Search for the cell housing the specified text and yield its (x, y) center coordinate. 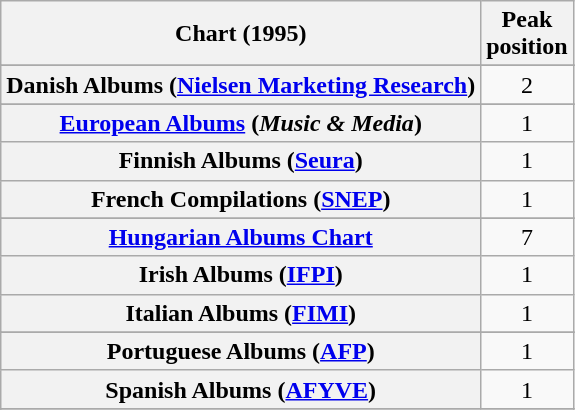
2 (527, 85)
Spanish Albums (AFYVE) (241, 389)
Portuguese Albums (AFP) (241, 351)
Danish Albums (Nielsen Marketing Research) (241, 85)
Finnish Albums (Seura) (241, 161)
Irish Albums (IFPI) (241, 275)
European Albums (Music & Media) (241, 123)
Italian Albums (FIMI) (241, 313)
Peakposition (527, 34)
French Compilations (SNEP) (241, 199)
7 (527, 237)
Chart (1995) (241, 34)
Hungarian Albums Chart (241, 237)
